Pinpoint the cell where the given text exists, returning its (X, Y) midpoint coordinate. 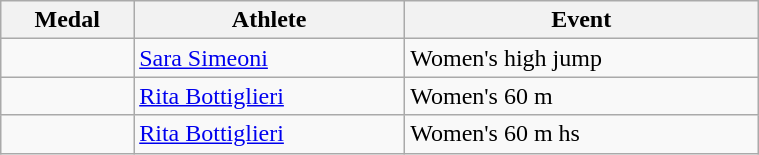
Women's high jump (582, 58)
Women's 60 m (582, 96)
Women's 60 m hs (582, 134)
Event (582, 20)
Medal (68, 20)
Athlete (270, 20)
Sara Simeoni (270, 58)
